Extract the (X, Y) coordinate from the center of the cell holding the provided text.  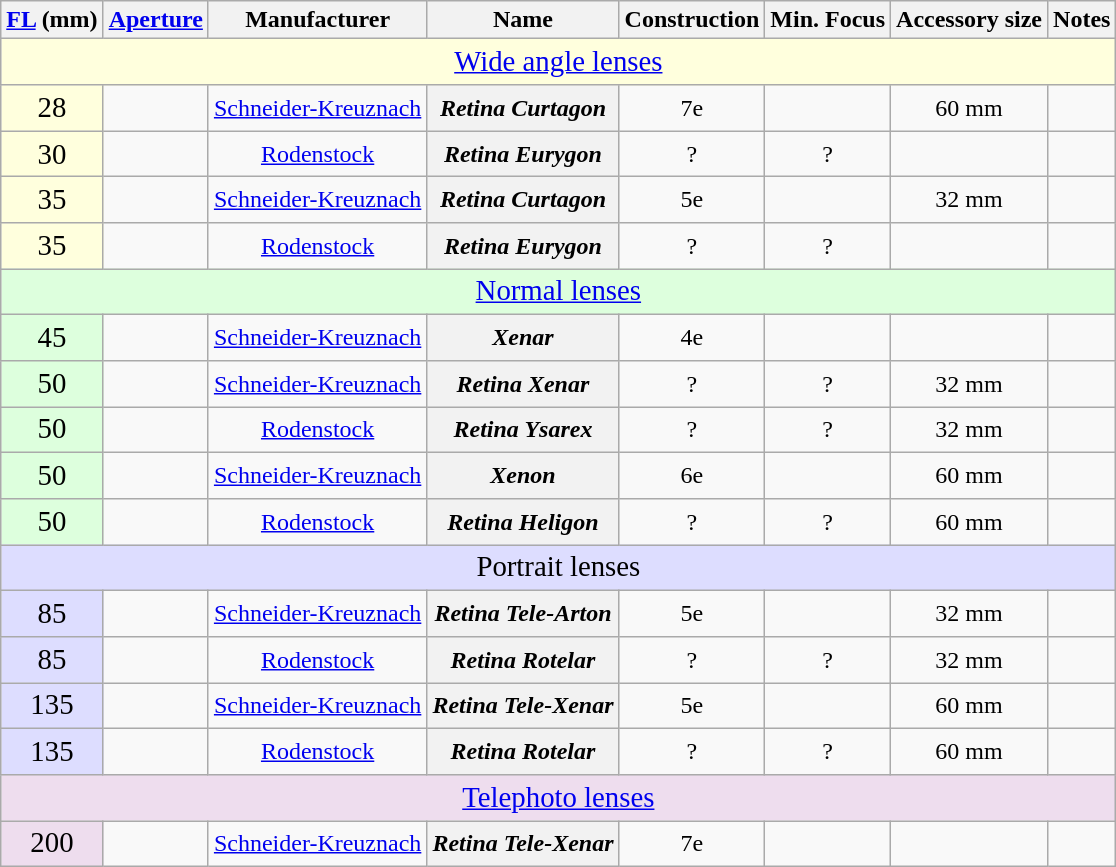
Construction (692, 20)
Aperture (156, 20)
Xenar (523, 338)
4e (692, 338)
Accessory size (970, 20)
Portrait lenses (558, 568)
Manufacturer (317, 20)
Retina Xenar (523, 384)
Retina Heligon (523, 522)
Notes (1082, 20)
6e (692, 476)
200 (52, 844)
28 (52, 108)
Retina Tele-Arton (523, 614)
Name (523, 20)
Xenon (523, 476)
FL (mm) (52, 20)
Retina Ysarex (523, 430)
Telephoto lenses (558, 798)
Wide angle lenses (558, 62)
Normal lenses (558, 292)
30 (52, 154)
45 (52, 338)
Min. Focus (828, 20)
